Identify which cell holds the provided text, then report its [x, y] central coordinate. 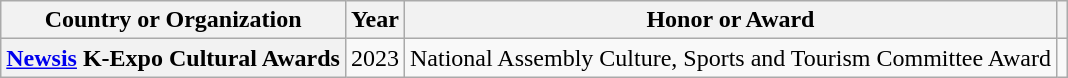
Year [374, 20]
National Assembly Culture, Sports and Tourism Committee Award [730, 58]
Honor or Award [730, 20]
Country or Organization [174, 20]
2023 [374, 58]
Newsis K-Expo Cultural Awards [174, 58]
